Pinpoint the cell where the given text exists, returning its [X, Y] midpoint coordinate. 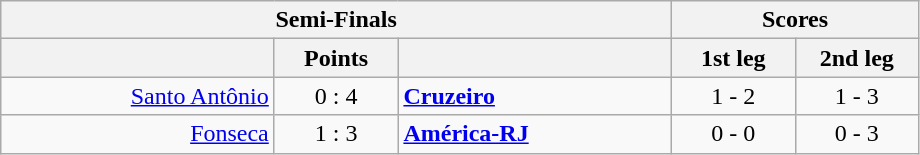
1 - 2 [733, 96]
0 - 3 [857, 134]
0 - 0 [733, 134]
1 - 3 [857, 96]
2nd leg [857, 58]
América-RJ [535, 134]
Scores [794, 20]
Points [336, 58]
Cruzeiro [535, 96]
1st leg [733, 58]
1 : 3 [336, 134]
Semi-Finals [336, 20]
Santo Antônio [138, 96]
Fonseca [138, 134]
0 : 4 [336, 96]
